Scan for the cell matching the given text and deliver its (x, y) coordinate at center. 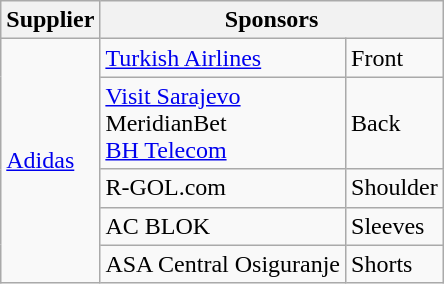
Supplier (50, 20)
Shorts (395, 264)
Turkish Airlines (223, 58)
R-GOL.com (223, 188)
ASA Central Osiguranje (223, 264)
Shoulder (395, 188)
Sleeves (395, 226)
Back (395, 123)
Adidas (50, 161)
Front (395, 58)
Visit Sarajevo MeridianBet BH Telecom (223, 123)
AC BLOK (223, 226)
Sponsors (272, 20)
